Determine the [x, y] coordinate at the center of the cell enclosing the given text.  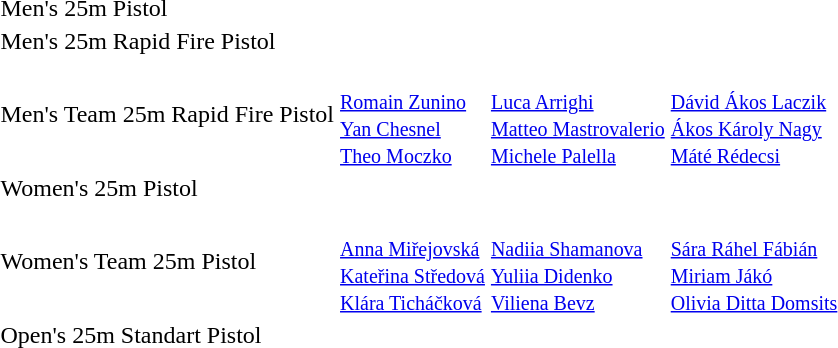
Luca ArrighiMatteo MastrovalerioMichele Palella [578, 114]
Anna MiřejovskáKateřina StředováKlára Ticháčková [413, 262]
Nadiia ShamanovaYuliia DidenkoViliena Bevz [578, 262]
Romain ZuninoYan ChesnelTheo Moczko [413, 114]
